For the text-containing cell, return its midpoint in (x, y) coordinate format. 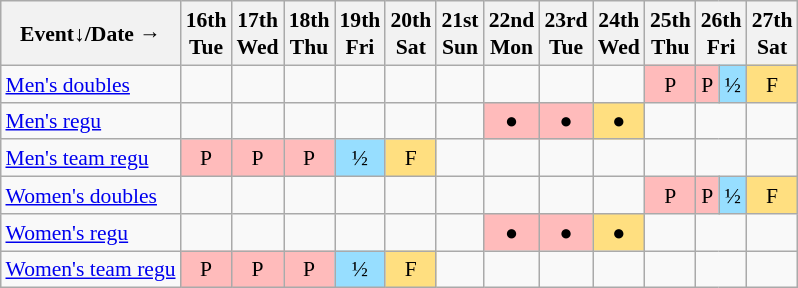
Women's regu (90, 232)
Men's doubles (90, 84)
Women's doubles (90, 194)
21stSun (460, 33)
Men's regu (90, 120)
18thThu (310, 33)
19thFri (360, 33)
Men's team regu (90, 158)
20thSat (410, 33)
24thWed (619, 33)
23rdTue (566, 33)
27thSat (772, 33)
26thFri (722, 33)
16thTue (206, 33)
Women's team regu (90, 268)
Event↓/Date → (90, 33)
22ndMon (512, 33)
25thThu (670, 33)
17thWed (257, 33)
